Output the (x, y) coordinate of the center of the cell containing the given text.  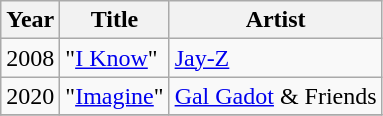
2008 (30, 58)
2020 (30, 96)
Gal Gadot & Friends (276, 96)
"I Know" (114, 58)
"Imagine" (114, 96)
Artist (276, 20)
Jay-Z (276, 58)
Year (30, 20)
Title (114, 20)
